From the cell containing the given text, extract its center point as (X, Y) coordinate. 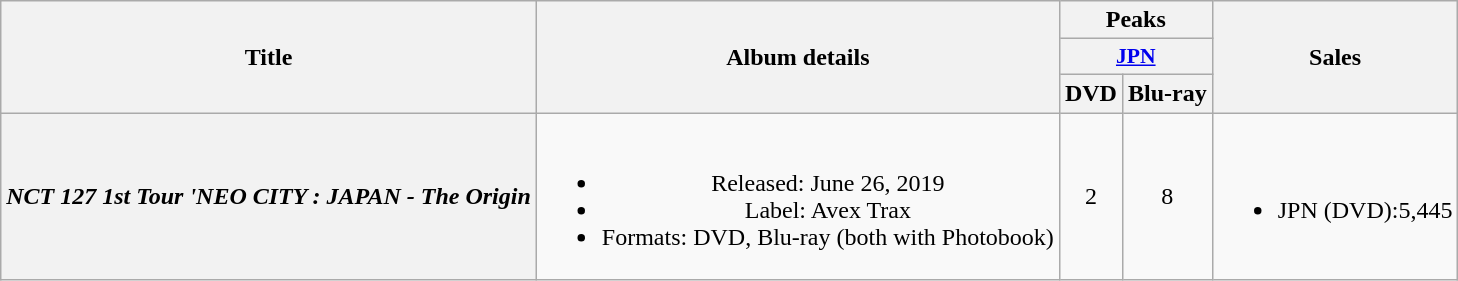
Album details (798, 57)
2 (1090, 196)
Blu-ray (1167, 93)
Peaks (1136, 20)
NCT 127 1st Tour 'NEO CITY : JAPAN - The Origin (269, 196)
DVD (1090, 93)
Released: June 26, 2019Label: Avex TraxFormats: DVD, Blu-ray (both with Photobook) (798, 196)
JPN (1136, 57)
8 (1167, 196)
JPN (DVD):5,445 (1335, 196)
Sales (1335, 57)
Title (269, 57)
